Search for the cell housing the specified text and yield its [x, y] center coordinate. 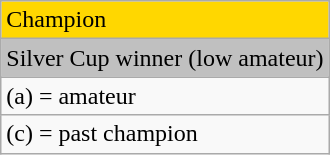
Champion [165, 20]
(a) = amateur [165, 96]
Silver Cup winner (low amateur) [165, 58]
(c) = past champion [165, 134]
